Determine the [X, Y] coordinate at the center of the cell enclosing the given text.  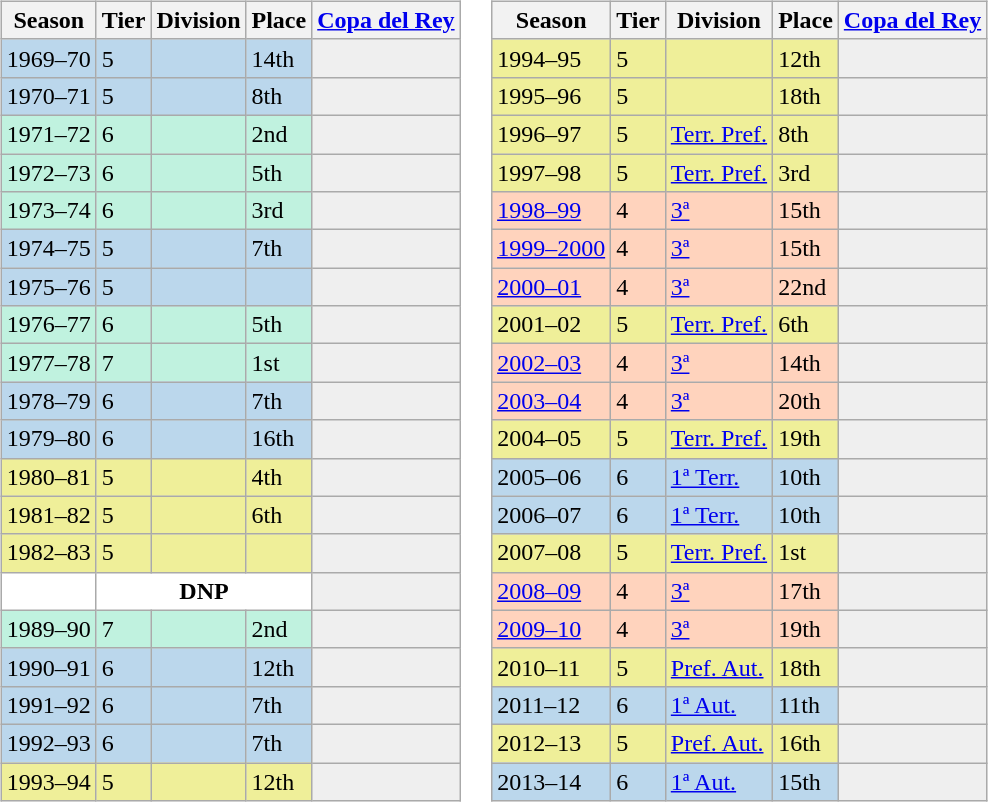
1999–2000 [552, 249]
1995–96 [552, 96]
1969–70 [48, 58]
1972–73 [48, 173]
1996–97 [552, 134]
1970–71 [48, 96]
2000–01 [552, 287]
1981–82 [48, 515]
1982–83 [48, 553]
2002–03 [552, 363]
1977–78 [48, 363]
11th [806, 705]
1994–95 [552, 58]
2007–08 [552, 553]
2012–13 [552, 743]
1990–91 [48, 667]
1997–98 [552, 173]
DNP [204, 591]
1989–90 [48, 629]
1992–93 [48, 743]
2008–09 [552, 591]
2003–04 [552, 401]
1974–75 [48, 249]
20th [806, 401]
2005–06 [552, 477]
17th [806, 591]
1971–72 [48, 134]
2006–07 [552, 515]
2011–12 [552, 705]
1973–74 [48, 211]
1998–99 [552, 211]
1976–77 [48, 325]
2009–10 [552, 629]
2001–02 [552, 325]
2004–05 [552, 439]
1991–92 [48, 705]
1979–80 [48, 439]
22nd [806, 287]
1975–76 [48, 287]
1978–79 [48, 401]
1993–94 [48, 781]
4th [279, 477]
1980–81 [48, 477]
2010–11 [552, 667]
2013–14 [552, 781]
